Return (x, y) of the center of cell containing provided text 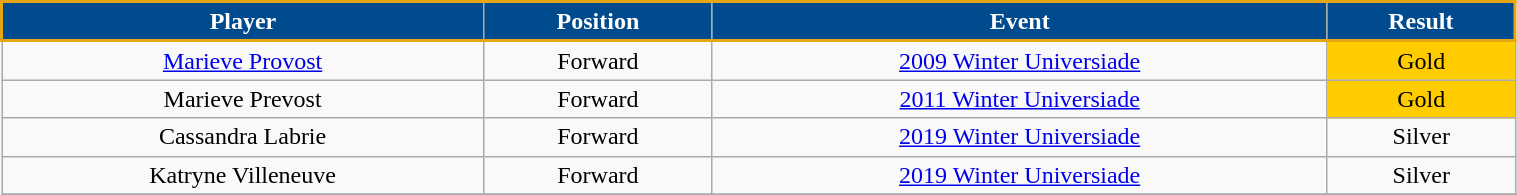
Result (1421, 22)
Katryne Villeneuve (243, 175)
Marieve Provost (243, 60)
2009 Winter Universiade (1020, 60)
Marieve Prevost (243, 99)
Position (598, 22)
Cassandra Labrie (243, 137)
Player (243, 22)
Event (1020, 22)
2011 Winter Universiade (1020, 99)
